Detect which cell encompasses the target text, then output its (x, y) center coordinate. 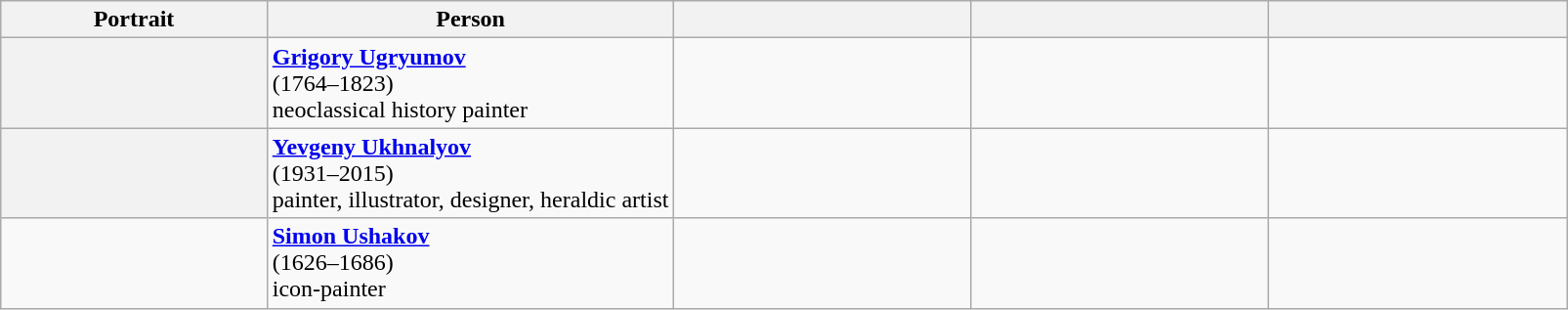
Simon Ushakov (1626–1686)icon-painter (471, 263)
Portrait (134, 20)
Yevgeny Ukhnalyov(1931–2015)painter, illustrator, designer, heraldic artist (471, 173)
Person (471, 20)
Grigory Ugryumov(1764–1823)neoclassical history painter (471, 83)
